Output the [X, Y] coordinate of the center of the cell containing the given text.  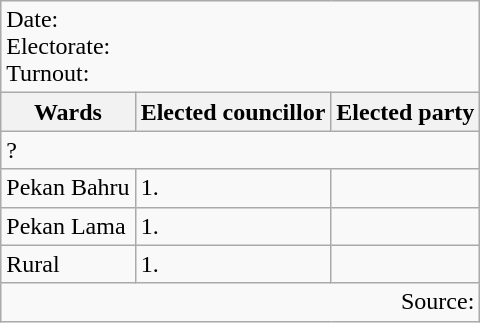
Pekan Lama [68, 226]
Source: [240, 302]
? [240, 150]
Date: Electorate: Turnout: [240, 47]
Rural [68, 264]
Wards [68, 112]
Elected party [406, 112]
Pekan Bahru [68, 188]
Elected councillor [233, 112]
